Output the [x, y] coordinate of the center of the cell containing the given text.  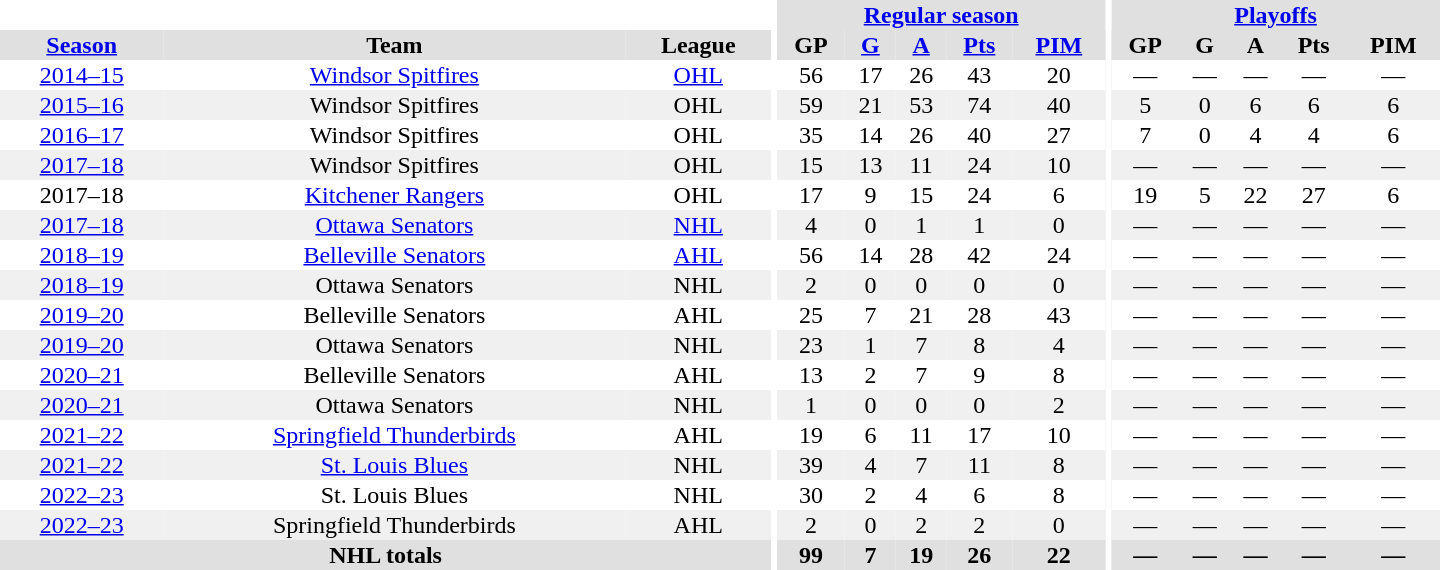
35 [811, 135]
2016–17 [82, 135]
74 [979, 105]
2015–16 [82, 105]
20 [1058, 75]
53 [922, 105]
NHL totals [386, 555]
Team [394, 45]
23 [811, 345]
30 [811, 495]
25 [811, 315]
Playoffs [1276, 15]
Season [82, 45]
59 [811, 105]
2014–15 [82, 75]
39 [811, 465]
Kitchener Rangers [394, 195]
99 [811, 555]
League [698, 45]
42 [979, 255]
Regular season [942, 15]
